Return (X, Y) of the center of cell containing provided text 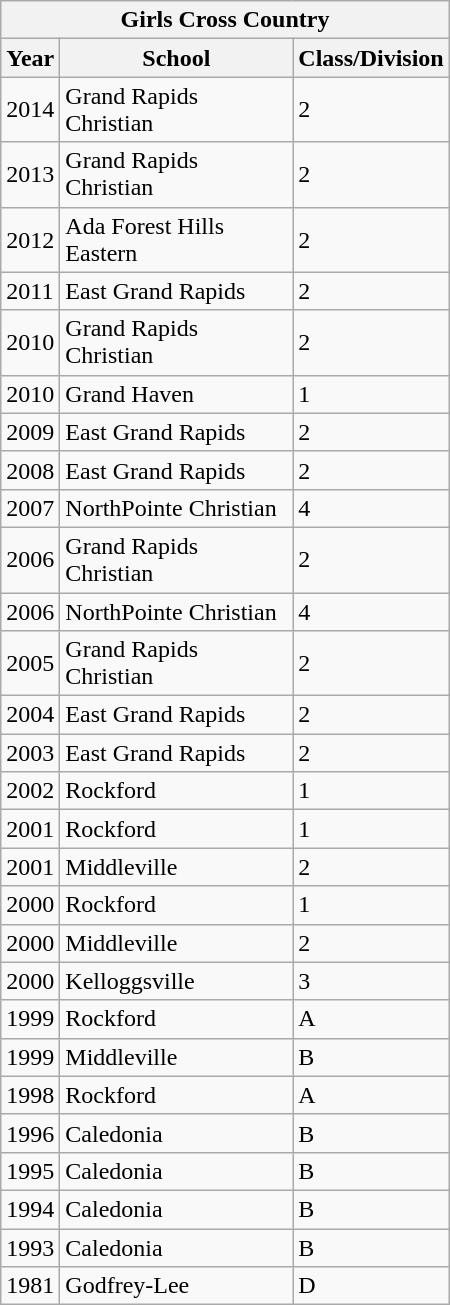
2003 (30, 753)
1998 (30, 1095)
Year (30, 58)
2005 (30, 664)
2009 (30, 432)
2011 (30, 291)
1993 (30, 1247)
2013 (30, 174)
2014 (30, 110)
D (371, 1286)
Class/Division (371, 58)
Girls Cross Country (225, 20)
School (176, 58)
Grand Haven (176, 394)
Ada Forest Hills Eastern (176, 240)
2002 (30, 791)
3 (371, 981)
1994 (30, 1209)
2004 (30, 715)
2007 (30, 508)
2012 (30, 240)
1996 (30, 1133)
1995 (30, 1171)
2008 (30, 470)
1981 (30, 1286)
Kelloggsville (176, 981)
Godfrey-Lee (176, 1286)
